Extract the [x, y] coordinate from the center of the cell holding the provided text.  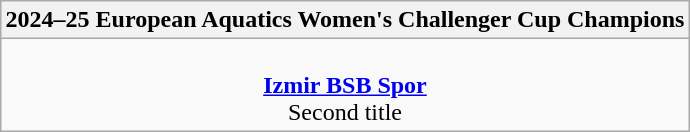
Izmir BSB SporSecond title [345, 85]
2024–25 European Aquatics Women's Challenger Cup Champions [345, 20]
